Capture the cell that displays the provided text and extract its [X, Y] central coordinate. 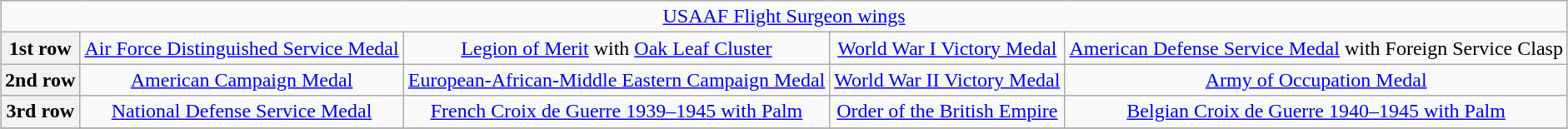
Order of the British Empire [947, 112]
Air Force Distinguished Service Medal [242, 48]
World War I Victory Medal [947, 48]
American Defense Service Medal with Foreign Service Clasp [1316, 48]
European-African-Middle Eastern Campaign Medal [617, 80]
Legion of Merit with Oak Leaf Cluster [617, 48]
3rd row [40, 112]
USAAF Flight Surgeon wings [785, 17]
Army of Occupation Medal [1316, 80]
1st row [40, 48]
French Croix de Guerre 1939–1945 with Palm [617, 112]
American Campaign Medal [242, 80]
National Defense Service Medal [242, 112]
Belgian Croix de Guerre 1940–1945 with Palm [1316, 112]
2nd row [40, 80]
World War II Victory Medal [947, 80]
